Scan for the cell matching the given text and deliver its (X, Y) coordinate at center. 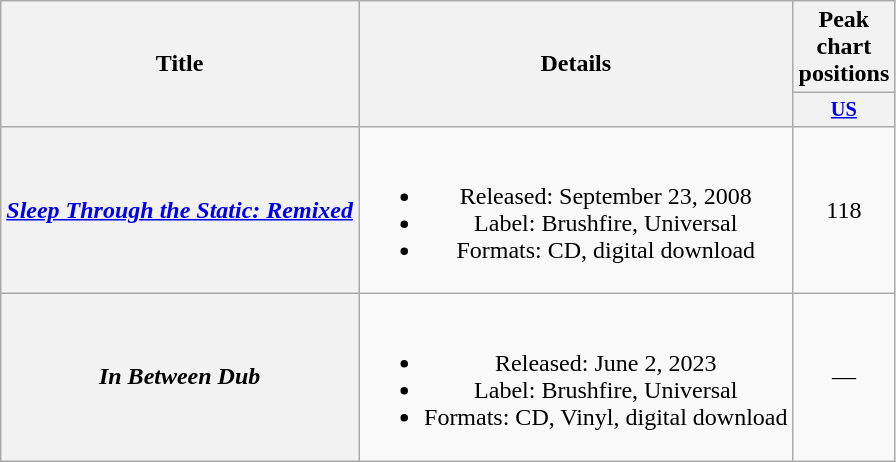
— (844, 378)
Title (180, 64)
Details (576, 64)
In Between Dub (180, 378)
Sleep Through the Static: Remixed (180, 210)
US (844, 110)
Peak chart positions (844, 47)
118 (844, 210)
Released: June 2, 2023Label: Brushfire, UniversalFormats: CD, Vinyl, digital download (576, 378)
Released: September 23, 2008Label: Brushfire, UniversalFormats: CD, digital download (576, 210)
